Scan for the cell matching the given text and deliver its [X, Y] coordinate at center. 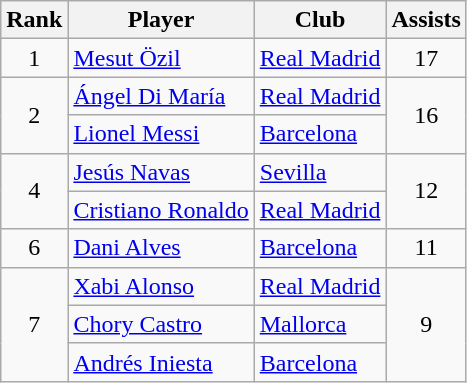
17 [426, 58]
Club [320, 20]
Player [161, 20]
Rank [34, 20]
2 [34, 115]
Jesús Navas [161, 172]
Assists [426, 20]
6 [34, 248]
Mallorca [320, 324]
11 [426, 248]
Chory Castro [161, 324]
9 [426, 324]
7 [34, 324]
16 [426, 115]
Sevilla [320, 172]
Xabi Alonso [161, 286]
Cristiano Ronaldo [161, 210]
Mesut Özil [161, 58]
Ángel Di María [161, 96]
Andrés Iniesta [161, 362]
Lionel Messi [161, 134]
4 [34, 191]
1 [34, 58]
12 [426, 191]
Dani Alves [161, 248]
